Provide the (X, Y) coordinate of the cell's center where the given text is located.  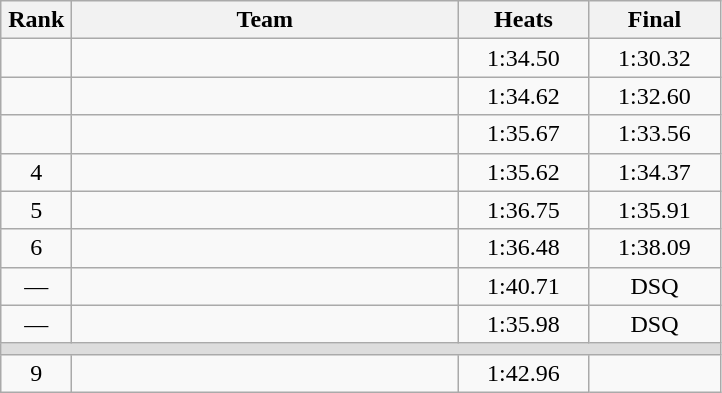
1:35.62 (524, 172)
1:34.37 (654, 172)
1:30.32 (654, 58)
5 (36, 210)
1:36.48 (524, 248)
4 (36, 172)
1:40.71 (524, 286)
1:36.75 (524, 210)
9 (36, 373)
Heats (524, 20)
6 (36, 248)
1:34.62 (524, 96)
1:34.50 (524, 58)
1:42.96 (524, 373)
Team (265, 20)
1:35.98 (524, 324)
Final (654, 20)
1:35.91 (654, 210)
Rank (36, 20)
1:35.67 (524, 134)
1:32.60 (654, 96)
1:38.09 (654, 248)
1:33.56 (654, 134)
